Output the (x, y) coordinate of the center of the cell containing the given text.  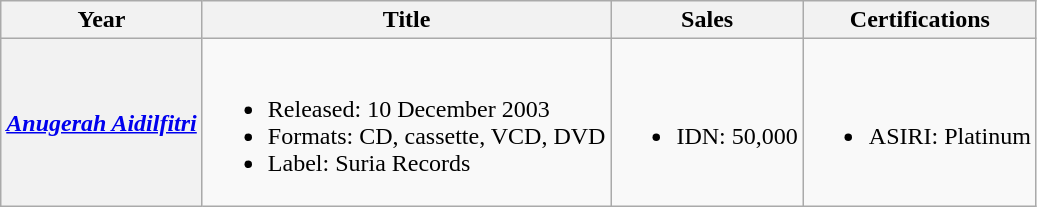
Certifications (920, 20)
Year (102, 20)
IDN: 50,000 (707, 122)
Title (406, 20)
Sales (707, 20)
Anugerah Aidilfitri (102, 122)
Released: 10 December 2003Formats: CD, cassette, VCD, DVDLabel: Suria Records (406, 122)
ASIRI: Platinum (920, 122)
